Output the [x, y] coordinate of the center of the cell containing the given text.  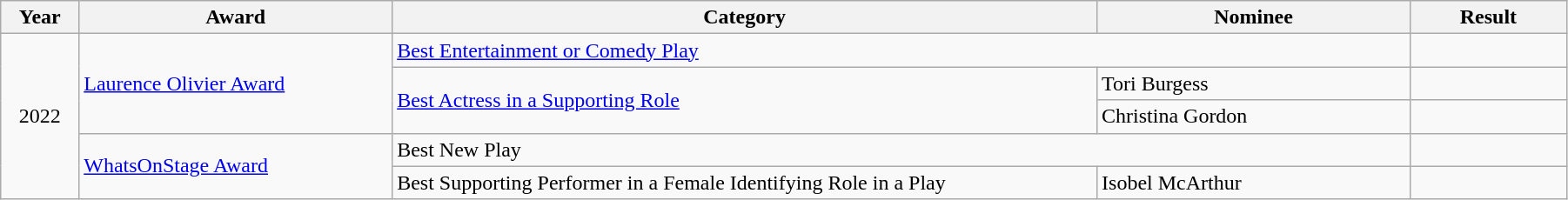
2022 [40, 117]
Tori Burgess [1254, 83]
Best New Play [901, 150]
Nominee [1254, 17]
Year [40, 17]
Best Actress in a Supporting Role [745, 100]
Christina Gordon [1254, 117]
WhatsOnStage Award [236, 166]
Best Supporting Performer in a Female Identifying Role in a Play [745, 183]
Laurence Olivier Award [236, 83]
Award [236, 17]
Isobel McArthur [1254, 183]
Result [1488, 17]
Best Entertainment or Comedy Play [901, 50]
Category [745, 17]
